Scan for the cell matching the given text and deliver its (X, Y) coordinate at center. 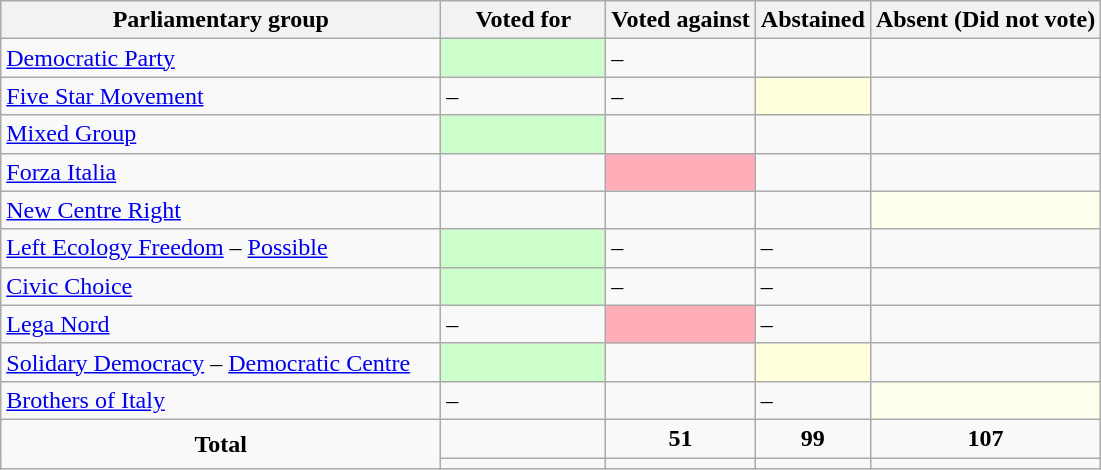
Solidary Democracy – Democratic Centre (221, 362)
Democratic Party (221, 58)
Mixed Group (221, 134)
Parliamentary group (221, 20)
Brothers of Italy (221, 400)
Voted for (524, 20)
Left Ecology Freedom – Possible (221, 248)
Civic Choice (221, 286)
Forza Italia (221, 172)
Five Star Movement (221, 96)
51 (681, 438)
Total (221, 444)
Voted against (681, 20)
107 (985, 438)
Lega Nord (221, 324)
Absent (Did not vote) (985, 20)
Abstained (812, 20)
99 (812, 438)
New Centre Right (221, 210)
